Detect which cell encompasses the target text, then output its (x, y) center coordinate. 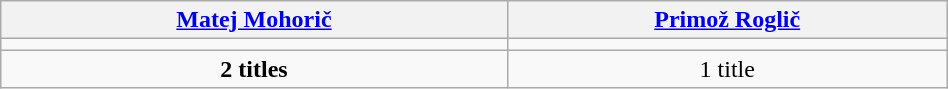
2 titles (254, 69)
Matej Mohorič (254, 20)
Primož Roglič (727, 20)
1 title (727, 69)
